Detect which cell encompasses the target text, then output its [x, y] center coordinate. 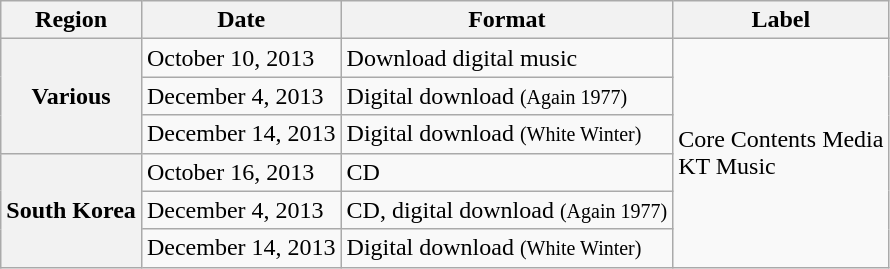
Region [72, 20]
CD, digital download (Again 1977) [507, 210]
October 16, 2013 [241, 172]
Various [72, 96]
Label [781, 20]
South Korea [72, 210]
October 10, 2013 [241, 58]
Digital download (Again 1977) [507, 96]
Format [507, 20]
Core Contents MediaKT Music [781, 153]
CD [507, 172]
Date [241, 20]
Download digital music [507, 58]
